Return the [x, y] coordinate for the center point of the cell that contains the specified text.  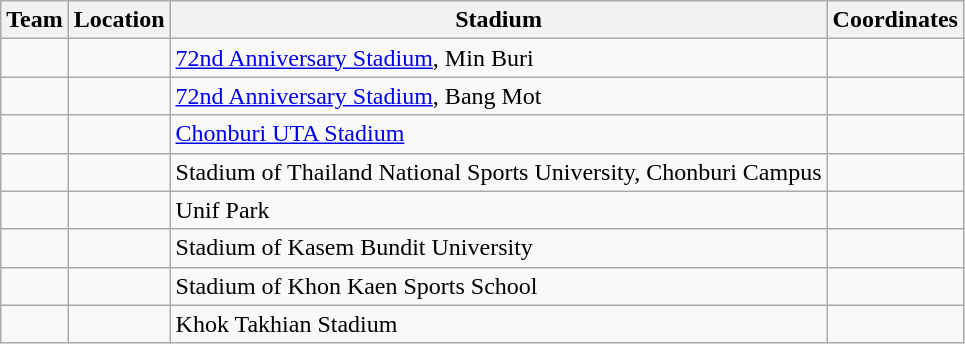
Stadium of Kasem Bundit University [498, 248]
Location [119, 20]
Chonburi UTA Stadium [498, 134]
Coordinates [895, 20]
Khok Takhian Stadium [498, 324]
Stadium of Thailand National Sports University, Chonburi Campus [498, 172]
72nd Anniversary Stadium, Bang Mot [498, 96]
Stadium of Khon Kaen Sports School [498, 286]
Stadium [498, 20]
Team [35, 20]
72nd Anniversary Stadium, Min Buri [498, 58]
Unif Park [498, 210]
